Return the [x, y] coordinate for the center point of the cell that contains the specified text.  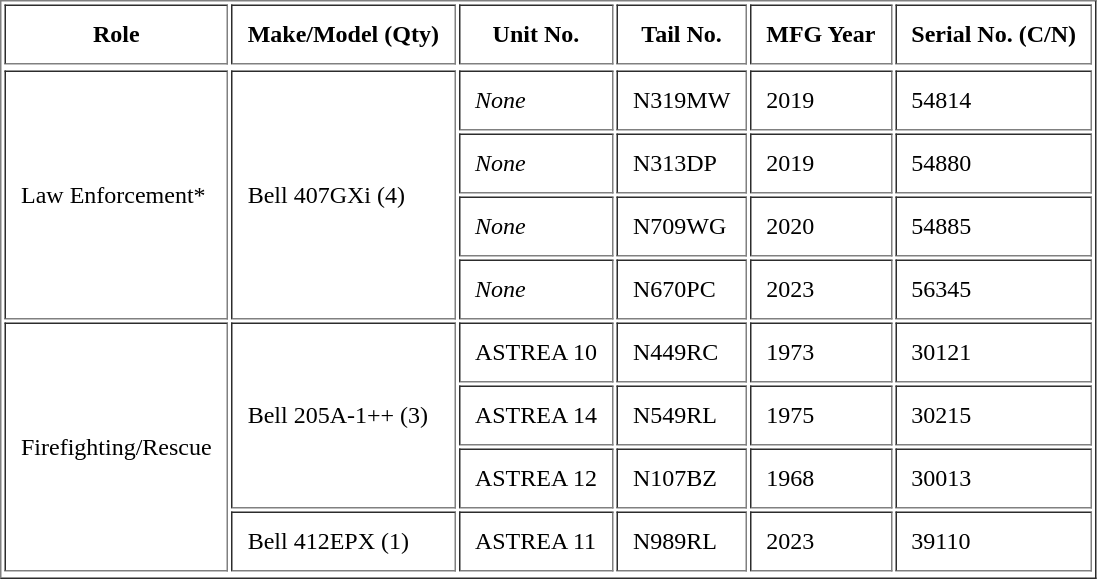
N449RC [681, 352]
54880 [994, 164]
Unit No. [536, 34]
N313DP [681, 164]
2020 [821, 226]
1973 [821, 352]
ASTREA 11 [536, 542]
30121 [994, 352]
54814 [994, 100]
Bell 407GXi (4) [343, 194]
Tail No. [681, 34]
N709WG [681, 226]
54885 [994, 226]
N670PC [681, 290]
Law Enforcement* [116, 194]
Role [116, 34]
N107BZ [681, 478]
MFG Year [821, 34]
Firefighting/Rescue [116, 446]
1968 [821, 478]
Make/Model (Qty) [343, 34]
N549RL [681, 416]
56345 [994, 290]
Bell 205A-1++ (3) [343, 415]
N989RL [681, 542]
N319MW [681, 100]
Bell 412EPX (1) [343, 542]
30215 [994, 416]
ASTREA 10 [536, 352]
39110 [994, 542]
ASTREA 12 [536, 478]
30013 [994, 478]
1975 [821, 416]
ASTREA 14 [536, 416]
Serial No. (C/N) [994, 34]
